From the cell containing the given text, extract its center point as (X, Y) coordinate. 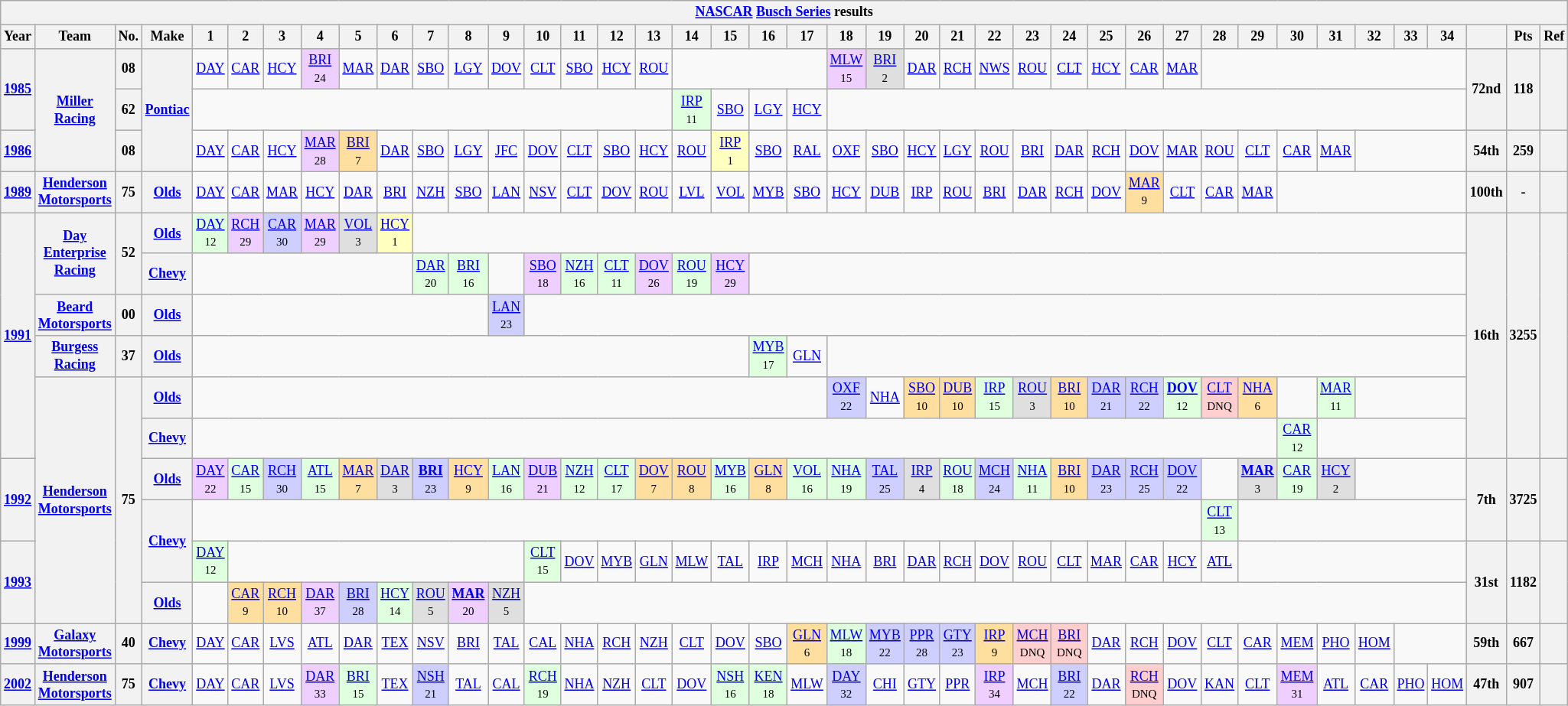
31st (1487, 581)
BRI28 (358, 603)
NSH21 (430, 685)
9 (507, 37)
PPR28 (921, 643)
3725 (1523, 500)
RCH22 (1144, 397)
1985 (18, 89)
16th (1487, 336)
MYB16 (730, 480)
23 (1032, 37)
OXF22 (846, 397)
DOV26 (654, 274)
MCHDNQ (1032, 643)
CLT11 (617, 274)
MLW15 (846, 69)
MAR28 (320, 151)
GTY23 (958, 643)
DAR20 (430, 274)
LAN16 (507, 480)
NHA19 (846, 480)
BRI23 (430, 480)
DAY22 (210, 480)
MAR29 (320, 233)
JFC (507, 151)
40 (129, 643)
29 (1257, 37)
2 (246, 37)
OXF (846, 151)
Year (18, 37)
SBO18 (543, 274)
4 (320, 37)
IRP11 (692, 110)
RCH25 (1144, 480)
Burgess Racing (75, 356)
BRI2 (885, 69)
CLT15 (543, 561)
ROU18 (958, 480)
RCH29 (246, 233)
MLW18 (846, 643)
NASCAR Busch Series results (784, 12)
21 (958, 37)
32 (1374, 37)
BRI7 (358, 151)
Pts (1523, 37)
907 (1523, 685)
HCY2 (1336, 480)
KAN (1220, 685)
11 (579, 37)
ROU8 (692, 480)
NZH16 (579, 274)
Beard Motorsports (75, 315)
25 (1107, 37)
52 (129, 254)
CAR12 (1297, 438)
ATL15 (320, 480)
NHA11 (1032, 480)
GLN6 (807, 643)
TAL25 (885, 480)
BRI16 (468, 274)
LVL (692, 192)
DAR23 (1107, 480)
1989 (18, 192)
1991 (18, 336)
Ref (1554, 37)
PPR (958, 685)
DAR3 (395, 480)
LAN (507, 192)
SBO10 (921, 397)
DOV12 (1182, 397)
MEM (1297, 643)
34 (1448, 37)
26 (1144, 37)
RCH30 (282, 480)
IRP15 (995, 397)
MCH24 (995, 480)
ROU3 (1032, 397)
MAR11 (1336, 397)
00 (129, 315)
MAR7 (358, 480)
1993 (18, 581)
CAR19 (1297, 480)
IRP9 (995, 643)
MAR20 (468, 603)
CAR30 (282, 233)
Galaxy Motorsports (75, 643)
15 (730, 37)
KEN18 (768, 685)
31 (1336, 37)
7 (430, 37)
72nd (1487, 89)
BRIDNQ (1070, 643)
1182 (1523, 581)
ROU5 (430, 603)
CAR9 (246, 603)
RCH19 (543, 685)
DAY32 (846, 685)
12 (617, 37)
LAN23 (507, 315)
VOL16 (807, 480)
BRI24 (320, 69)
MEM31 (1297, 685)
1 (210, 37)
DAR21 (1107, 397)
NHA6 (1257, 397)
ROU19 (692, 274)
VOL (730, 192)
16 (768, 37)
1986 (18, 151)
59th (1487, 643)
DAR33 (320, 685)
GLN8 (768, 480)
Make (167, 37)
NZH12 (579, 480)
28 (1220, 37)
DUB10 (958, 397)
8 (468, 37)
RCH10 (282, 603)
14 (692, 37)
118 (1523, 89)
MAR9 (1144, 192)
1992 (18, 500)
30 (1297, 37)
47th (1487, 685)
NWS (995, 69)
BRI15 (358, 685)
13 (654, 37)
HCY1 (395, 233)
54th (1487, 151)
Day Enterprise Racing (75, 254)
18 (846, 37)
RCHDNQ (1144, 685)
IRP4 (921, 480)
6 (395, 37)
CLT13 (1220, 520)
MYB22 (885, 643)
DOV22 (1182, 480)
HCY9 (468, 480)
19 (885, 37)
DUB21 (543, 480)
37 (129, 356)
Miller Racing (75, 110)
7th (1487, 500)
CLT17 (617, 480)
5 (358, 37)
100th (1487, 192)
NSH16 (730, 685)
No. (129, 37)
IRP1 (730, 151)
10 (543, 37)
Team (75, 37)
VOL3 (358, 233)
CLTDNQ (1220, 397)
667 (1523, 643)
BRI22 (1070, 685)
259 (1523, 151)
2002 (18, 685)
HCY29 (730, 274)
NZH5 (507, 603)
HCY14 (395, 603)
24 (1070, 37)
1999 (18, 643)
MYB17 (768, 356)
33 (1411, 37)
- (1523, 192)
Pontiac (167, 110)
CAR15 (246, 480)
3 (282, 37)
IRP34 (995, 685)
RAL (807, 151)
62 (129, 110)
27 (1182, 37)
17 (807, 37)
CHI (885, 685)
DAR37 (320, 603)
DUB (885, 192)
DOV7 (654, 480)
GTY (921, 685)
MAR3 (1257, 480)
22 (995, 37)
20 (921, 37)
3255 (1523, 336)
